From the cell containing the given text, extract its center point as [X, Y] coordinate. 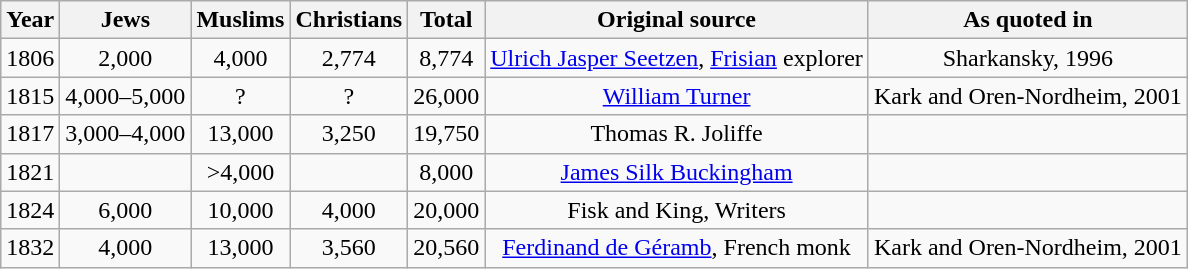
3,000–4,000 [126, 134]
3,560 [349, 248]
1806 [30, 58]
3,250 [349, 134]
James Silk Buckingham [677, 172]
26,000 [446, 96]
8,000 [446, 172]
1824 [30, 210]
8,774 [446, 58]
Jews [126, 20]
1832 [30, 248]
10,000 [240, 210]
2,774 [349, 58]
1815 [30, 96]
As quoted in [1028, 20]
Year [30, 20]
Thomas R. Joliffe [677, 134]
Fisk and King, Writers [677, 210]
20,560 [446, 248]
2,000 [126, 58]
Muslims [240, 20]
Ferdinand de Géramb, French monk [677, 248]
4,000–5,000 [126, 96]
Original source [677, 20]
>4,000 [240, 172]
1821 [30, 172]
William Turner [677, 96]
Christians [349, 20]
20,000 [446, 210]
1817 [30, 134]
Ulrich Jasper Seetzen, Frisian explorer [677, 58]
19,750 [446, 134]
Total [446, 20]
6,000 [126, 210]
Sharkansky, 1996 [1028, 58]
